Return (X, Y) of the center of cell containing provided text 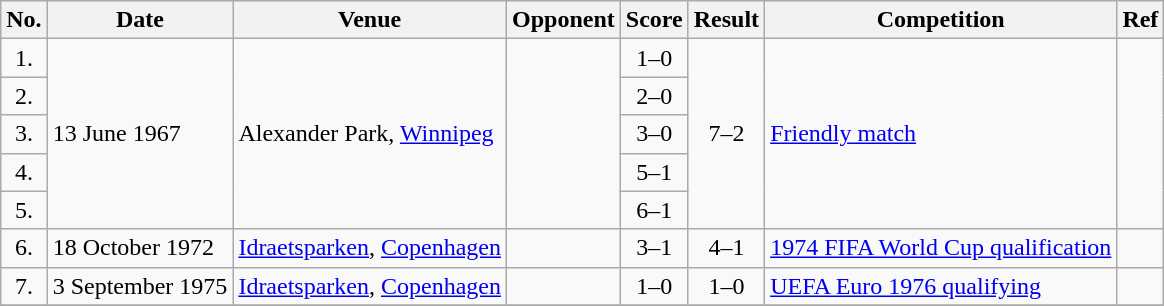
Score (654, 20)
Date (140, 20)
Venue (370, 20)
7. (24, 286)
Result (726, 20)
3–0 (654, 134)
Alexander Park, Winnipeg (370, 134)
1974 FIFA World Cup qualification (941, 248)
4. (24, 172)
13 June 1967 (140, 134)
3–1 (654, 248)
3. (24, 134)
4–1 (726, 248)
2–0 (654, 96)
2. (24, 96)
No. (24, 20)
Ref (1140, 20)
UEFA Euro 1976 qualifying (941, 286)
5–1 (654, 172)
1. (24, 58)
6–1 (654, 210)
7–2 (726, 134)
18 October 1972 (140, 248)
Opponent (563, 20)
6. (24, 248)
Competition (941, 20)
5. (24, 210)
Friendly match (941, 134)
3 September 1975 (140, 286)
